For the text-containing cell, return its midpoint in [x, y] coordinate format. 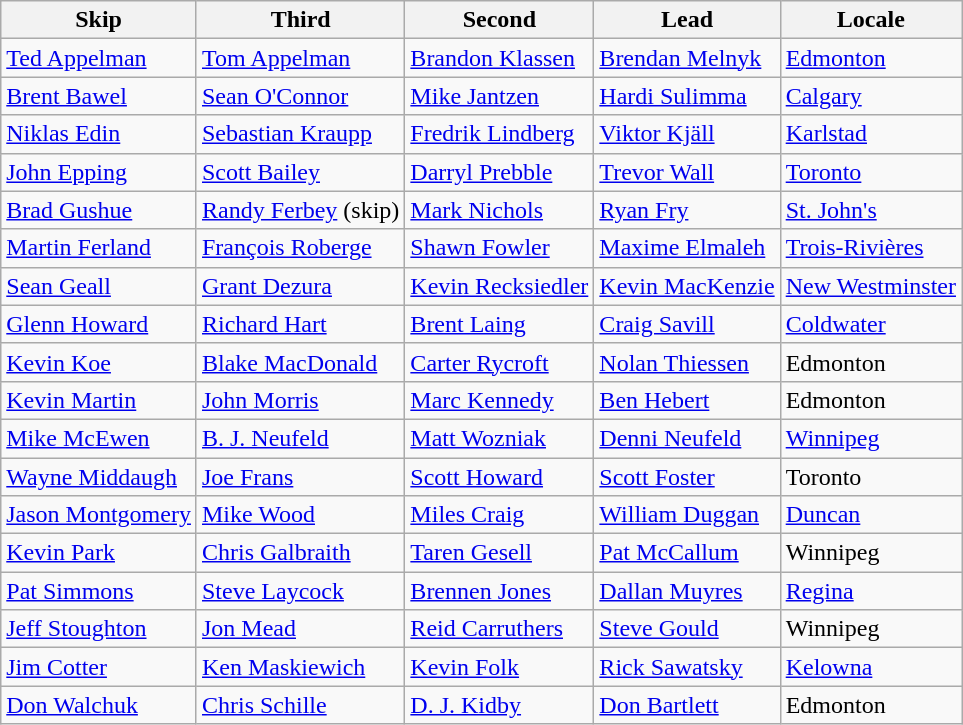
John Epping [99, 172]
Skip [99, 20]
Ben Hebert [687, 400]
Karlstad [870, 134]
Brent Laing [500, 324]
Niklas Edin [99, 134]
Kevin Park [99, 553]
Grant Dezura [300, 286]
Jon Mead [300, 629]
Pat Simmons [99, 591]
Jason Montgomery [99, 515]
Mike Jantzen [500, 96]
Matt Wozniak [500, 438]
Trevor Wall [687, 172]
Nolan Thiessen [687, 362]
Fredrik Lindberg [500, 134]
Don Bartlett [687, 705]
Sean O'Connor [300, 96]
Brent Bawel [99, 96]
Dallan Muyres [687, 591]
Hardi Sulimma [687, 96]
Sean Geall [99, 286]
Tom Appelman [300, 58]
Brendan Melnyk [687, 58]
Chris Schille [300, 705]
Chris Galbraith [300, 553]
Kevin Folk [500, 667]
Viktor Kjäll [687, 134]
Denni Neufeld [687, 438]
Brennen Jones [500, 591]
Miles Craig [500, 515]
Jim Cotter [99, 667]
Darryl Prebble [500, 172]
Kevin Koe [99, 362]
Kevin Recksiedler [500, 286]
Trois-Rivières [870, 248]
Lead [687, 20]
John Morris [300, 400]
Regina [870, 591]
Ryan Fry [687, 210]
Steve Laycock [300, 591]
Don Walchuk [99, 705]
Scott Bailey [300, 172]
D. J. Kidby [500, 705]
Craig Savill [687, 324]
Joe Frans [300, 477]
Second [500, 20]
Brandon Klassen [500, 58]
Mike Wood [300, 515]
Brad Gushue [99, 210]
Richard Hart [300, 324]
William Duggan [687, 515]
St. John's [870, 210]
Randy Ferbey (skip) [300, 210]
Scott Foster [687, 477]
Scott Howard [500, 477]
Sebastian Kraupp [300, 134]
Glenn Howard [99, 324]
Mark Nichols [500, 210]
Calgary [870, 96]
Steve Gould [687, 629]
Pat McCallum [687, 553]
Ted Appelman [99, 58]
Coldwater [870, 324]
Shawn Fowler [500, 248]
B. J. Neufeld [300, 438]
Wayne Middaugh [99, 477]
Ken Maskiewich [300, 667]
Maxime Elmaleh [687, 248]
Carter Rycroft [500, 362]
Kevin Martin [99, 400]
Taren Gesell [500, 553]
Reid Carruthers [500, 629]
New Westminster [870, 286]
Rick Sawatsky [687, 667]
Jeff Stoughton [99, 629]
Locale [870, 20]
Duncan [870, 515]
Kevin MacKenzie [687, 286]
Third [300, 20]
Martin Ferland [99, 248]
Mike McEwen [99, 438]
Kelowna [870, 667]
Blake MacDonald [300, 362]
François Roberge [300, 248]
Marc Kennedy [500, 400]
